Return (X, Y) of the center of cell containing provided text 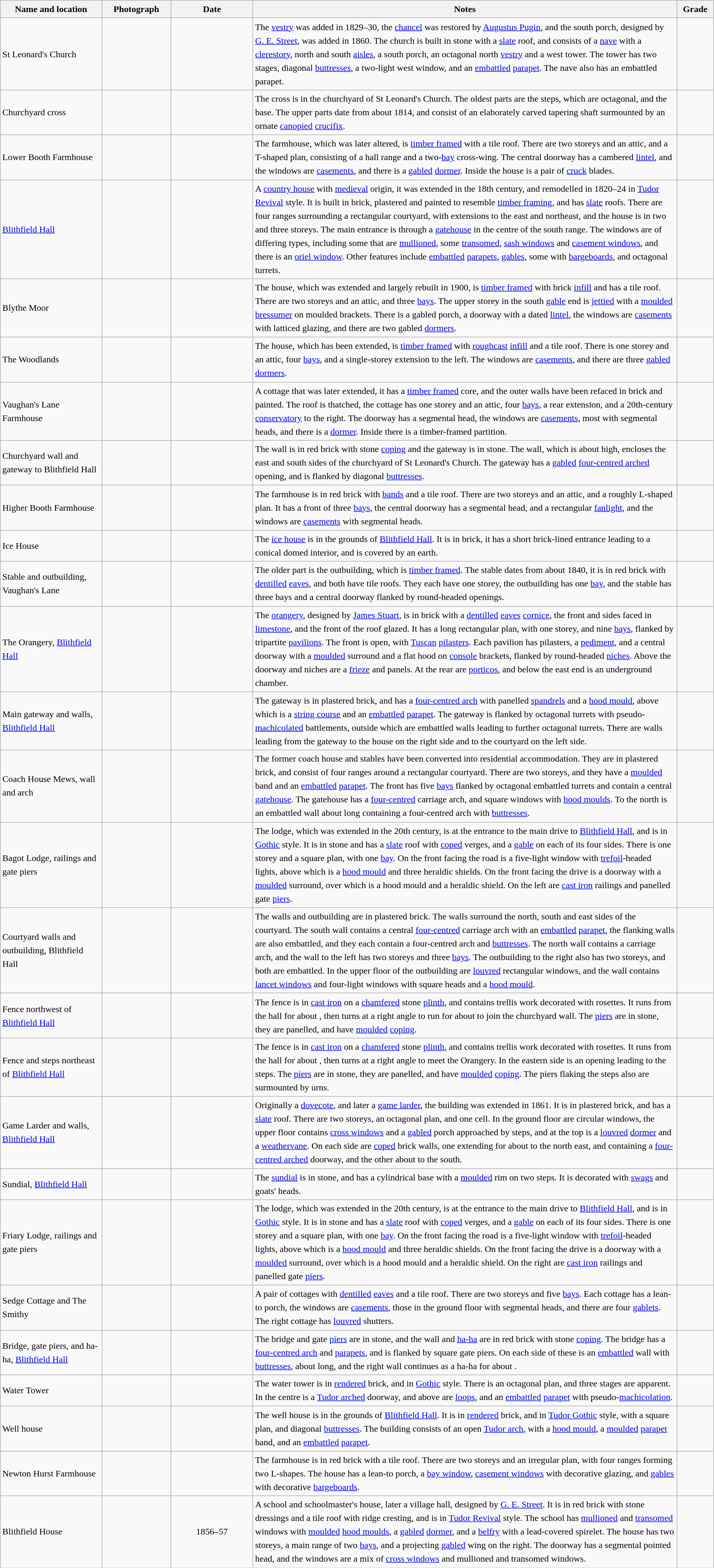
The Orangery, Blithfield Hall (51, 649)
Bridge, gate piers, and ha-ha, Blithfield Hall (51, 1352)
Grade (695, 9)
Friary Lodge, railings and gate piers (51, 1242)
Churchyard wall and gateway to Blithfield Hall (51, 463)
The Woodlands (51, 359)
Date (212, 9)
Churchyard cross (51, 112)
Bagot Lodge, railings and gate piers (51, 865)
Name and location (51, 9)
Water Tower (51, 1391)
Main gateway and walls, Blithfield Hall (51, 721)
Ice House (51, 545)
Blithfield Hall (51, 229)
Blythe Moor (51, 308)
Sedge Cottage and The Smithy (51, 1308)
Fence northwest of Blithfield Hall (51, 1015)
Game Larder and walls, Blithfield Hall (51, 1132)
Blithfield House (51, 1531)
The sundial is in stone, and has a cylindrical base with a moulded rim on two steps. It is decorated with swags and goats' heads. (465, 1184)
Newton Hurst Farmhouse (51, 1473)
St Leonard's Church (51, 54)
Vaughan's Lane Farmhouse (51, 411)
Higher Booth Farmhouse (51, 508)
1856–57 (212, 1531)
Notes (465, 9)
Courtyard walls and outbuilding, Blithfield Hall (51, 951)
Sundial, Blithfield Hall (51, 1184)
Coach House Mews, wall and arch (51, 786)
Photograph (136, 9)
Well house (51, 1428)
Fence and steps northeast of Blithfield Hall (51, 1067)
Lower Booth Farmhouse (51, 157)
Stable and outbuilding, Vaughan's Lane (51, 584)
